Capture the cell that displays the provided text and extract its (X, Y) central coordinate. 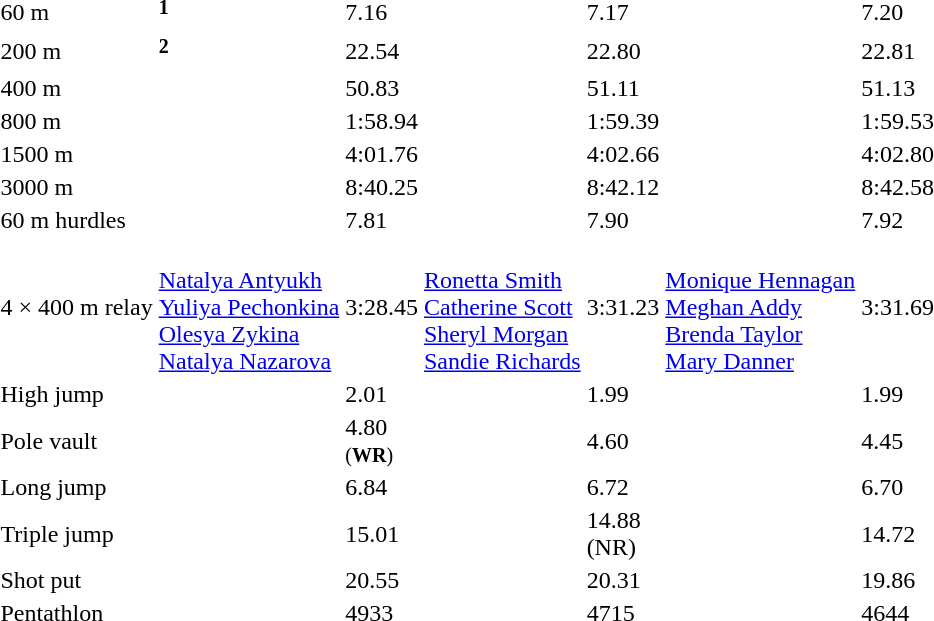
8:42.12 (623, 187)
51.11 (623, 88)
7.81 (382, 220)
2 (249, 51)
4.60 (623, 440)
Ronetta SmithCatherine ScottSheryl MorganSandie Richards (502, 307)
20.55 (382, 580)
4:01.76 (382, 154)
22.54 (382, 51)
1:58.94 (382, 121)
20.31 (623, 580)
Monique HennaganMeghan AddyBrenda TaylorMary Danner (760, 307)
4:02.66 (623, 154)
4.80(WR) (382, 440)
8:40.25 (382, 187)
2.01 (382, 394)
15.01 (382, 534)
3:28.45 (382, 307)
7.90 (623, 220)
22.80 (623, 51)
6.72 (623, 487)
3:31.23 (623, 307)
Natalya AntyukhYuliya PechonkinaOlesya ZykinaNatalya Nazarova (249, 307)
1:59.39 (623, 121)
1.99 (623, 394)
6.84 (382, 487)
50.83 (382, 88)
14.88(NR) (623, 534)
